Determine the [X, Y] coordinate at the center of the cell enclosing the given text.  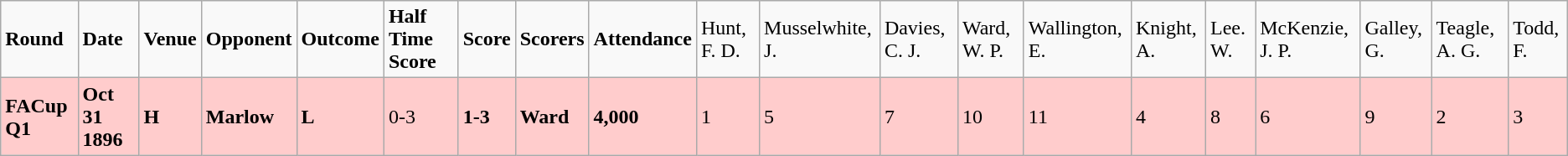
Galley, G. [1395, 39]
Davies, C. J. [918, 39]
Knight, A. [1168, 39]
Ward [552, 117]
Attendance [642, 39]
Round [39, 39]
0-3 [420, 117]
10 [990, 117]
1-3 [487, 117]
Score [487, 39]
Teagle, A. G. [1470, 39]
3 [1538, 117]
6 [1308, 117]
Hunt, F. D. [727, 39]
Half Time Score [420, 39]
McKenzie, J. P. [1308, 39]
Ward, W. P. [990, 39]
1 [727, 117]
Marlow [249, 117]
9 [1395, 117]
Oct 31 1896 [109, 117]
Musselwhite, J. [820, 39]
Opponent [249, 39]
Wallington, E. [1077, 39]
4,000 [642, 117]
L [340, 117]
Date [109, 39]
Todd, F. [1538, 39]
8 [1231, 117]
Outcome [340, 39]
FACup Q1 [39, 117]
5 [820, 117]
Lee. W. [1231, 39]
Venue [170, 39]
11 [1077, 117]
4 [1168, 117]
Scorers [552, 39]
2 [1470, 117]
H [170, 117]
7 [918, 117]
